Extract the [X, Y] coordinate from the center of the cell holding the provided text.  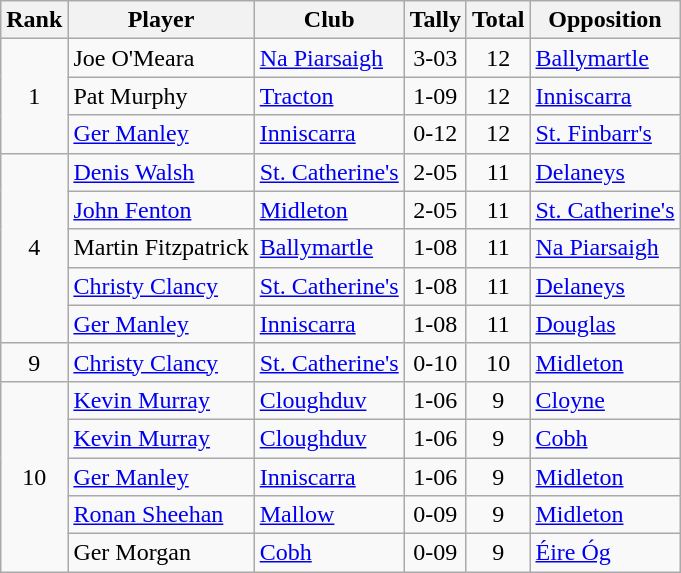
Éire Óg [605, 553]
Denis Walsh [161, 172]
1-09 [435, 96]
Cloyne [605, 400]
Tally [435, 20]
Joe O'Meara [161, 58]
0-12 [435, 134]
Player [161, 20]
Mallow [329, 515]
Ronan Sheehan [161, 515]
Total [498, 20]
4 [34, 248]
Opposition [605, 20]
John Fenton [161, 210]
3-03 [435, 58]
Club [329, 20]
Tracton [329, 96]
Pat Murphy [161, 96]
Douglas [605, 324]
Martin Fitzpatrick [161, 248]
Ger Morgan [161, 553]
St. Finbarr's [605, 134]
0-10 [435, 362]
Rank [34, 20]
1 [34, 96]
